Search for the cell housing the specified text and yield its (x, y) center coordinate. 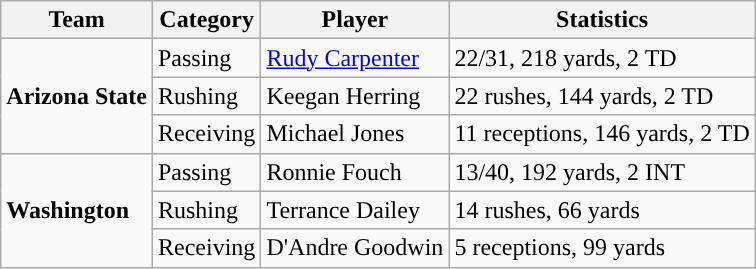
22 rushes, 144 yards, 2 TD (602, 96)
Statistics (602, 20)
22/31, 218 yards, 2 TD (602, 58)
Rudy Carpenter (355, 58)
Team (77, 20)
Michael Jones (355, 134)
5 receptions, 99 yards (602, 248)
Arizona State (77, 96)
Washington (77, 210)
14 rushes, 66 yards (602, 210)
11 receptions, 146 yards, 2 TD (602, 134)
Ronnie Fouch (355, 172)
Keegan Herring (355, 96)
Terrance Dailey (355, 210)
D'Andre Goodwin (355, 248)
Category (206, 20)
Player (355, 20)
13/40, 192 yards, 2 INT (602, 172)
